Search for the cell housing the specified text and yield its [X, Y] center coordinate. 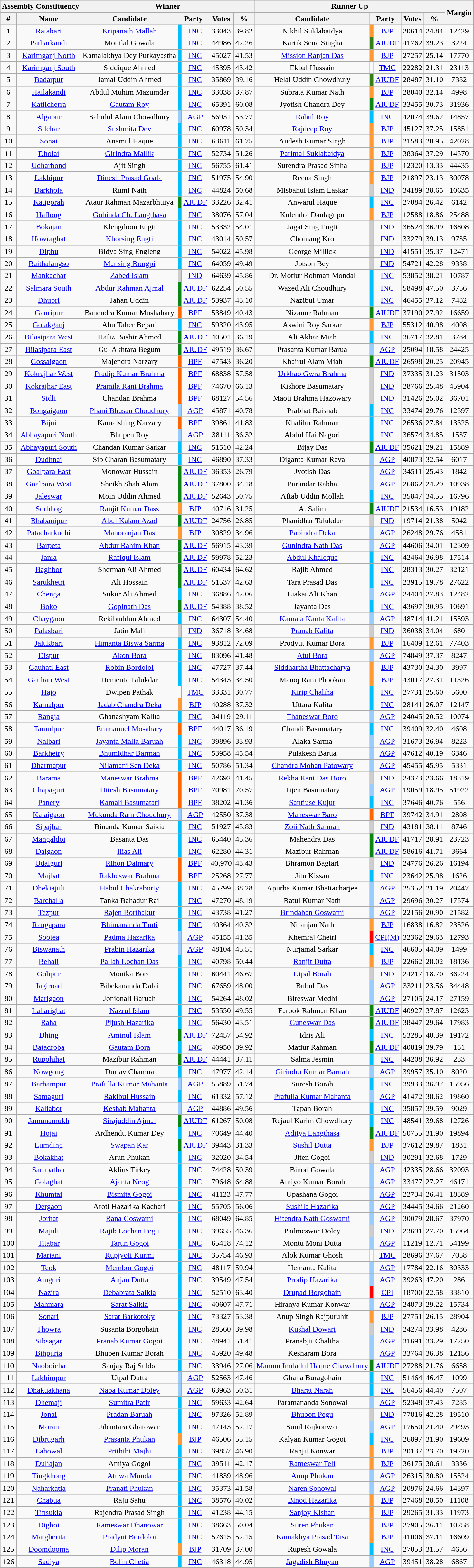
20.25 [435, 362]
40.19 [435, 753]
50.75 [244, 496]
Tingkhong [49, 1476]
Gauripur [49, 312]
46506 [221, 1439]
Bhupen Roy [129, 435]
Bhimananda Tanti [129, 925]
Bhubon Pegu [312, 1415]
23.13 [435, 178]
39511 [221, 1463]
Rumi Nath [129, 190]
Jania [49, 558]
Khalilur Rahman [312, 423]
77 [8, 962]
38663 [221, 1525]
16808 [459, 227]
52563 [221, 1378]
19714 [413, 521]
75 [8, 937]
29.64 [435, 1023]
21897 [413, 178]
39857 [221, 1451]
Bijni [49, 423]
20.52 [435, 716]
45904 [459, 386]
46318 [221, 1562]
34.68 [244, 631]
Monowar Hussain [129, 472]
12482 [459, 594]
45155 [221, 937]
65440 [221, 839]
27.06 [244, 1366]
37.33 [244, 459]
Khorsing Engti [129, 239]
35621 [413, 447]
39.79 [435, 1047]
28.66 [435, 1170]
50.44 [244, 962]
111 [8, 1378]
17784 [413, 1268]
Sorbhog [49, 508]
41.83 [244, 423]
40950 [221, 1047]
4608 [459, 729]
27.92 [435, 312]
Arun Phukan [129, 1158]
97326 [221, 1415]
Sidli [49, 398]
Keshab Mahanta [129, 1108]
31936 [459, 104]
97 [8, 1206]
Barkhetry [49, 753]
42.14 [244, 1072]
Prithibi Majhi [129, 1451]
61.41 [244, 166]
Sushila Hazarika [312, 1206]
32.40 [435, 729]
Nalbari [49, 741]
Patharkandi [49, 43]
31.23 [435, 374]
22662 [413, 962]
Aklius Tirkey [129, 1170]
Membor Gogoi [129, 1268]
7382 [459, 80]
33810 [459, 1292]
17 [8, 227]
27257 [413, 55]
Bokajan [49, 227]
Bilasipara West [49, 337]
Baithalangso [49, 263]
Lumding [49, 1145]
41762 [413, 43]
45455 [413, 766]
45.95 [435, 766]
21582 [459, 912]
Kamalakhya Dey Purkayastha [129, 55]
25094 [413, 349]
12.61 [435, 643]
54264 [221, 998]
27.84 [435, 423]
7482 [459, 300]
31.10 [435, 80]
34.30 [435, 668]
Padmeswar Doley [312, 1231]
Ardhendu Kumar Dey [129, 1133]
45920 [221, 1353]
51464 [413, 1378]
43730 [413, 668]
54.01 [244, 227]
68127 [221, 398]
54.90 [244, 178]
Guneswar Das [312, 1023]
116 [8, 1439]
35.37 [435, 251]
Bhumidhar Barman [129, 753]
Rangia [49, 716]
38202 [221, 802]
10 [8, 141]
Parimal Suklabaidya [312, 153]
12.71 [435, 1243]
23 [8, 300]
42.64 [244, 1402]
Rupesh Gowala [312, 1549]
65391 [221, 104]
23.66 [435, 778]
29265 [413, 1512]
20614 [413, 31]
59.94 [244, 1268]
101 [8, 1255]
Binod Hazarika [312, 1500]
78 [8, 974]
26.41 [435, 1194]
21534 [413, 508]
32.54 [435, 459]
37.67 [435, 1255]
Barkhola [49, 190]
Bhabanipur [49, 521]
8247 [459, 655]
Alok Kumar Ghosh [312, 1255]
Pramila Rani Brahma [129, 386]
54 [8, 680]
Chapaguri [49, 790]
10691 [459, 606]
46171 [459, 1182]
60441 [221, 974]
44.15 [244, 1512]
27731 [413, 692]
41.53 [244, 55]
39443 [221, 1145]
Gautam Roy [129, 104]
39.59 [435, 1108]
27468 [413, 1500]
Dhakuakhana [49, 1390]
Nizanur Rahman [312, 312]
Ali Hossain [129, 582]
47543 [221, 362]
Chandan Kumar Sarkar [129, 447]
Khemraj Chetri [312, 937]
24.17 [435, 998]
Gunindra Nath Das [312, 545]
Udalguri [49, 863]
3224 [459, 43]
Aditya Langthasa [312, 1133]
6 [8, 92]
32093 [459, 1170]
Rakheswar Brahma [129, 876]
Tamulpur [49, 729]
Ghanashyam Kalita [129, 716]
41.71 [435, 851]
45.86 [244, 276]
67 [8, 839]
39 [8, 496]
49 [8, 619]
40288 [221, 704]
23691 [413, 1231]
44435 [459, 166]
34.18 [244, 484]
38.65 [435, 190]
64639 [221, 276]
44208 [413, 1059]
37.25 [435, 129]
Pradyut Bordoloi [129, 1537]
Rana Goswami [129, 1219]
Abdur Rahman Ajmal [129, 288]
11973 [459, 1512]
Dudhnai [49, 459]
53852 [413, 276]
24873 [413, 1304]
16838 [413, 925]
Amguri [49, 1280]
46 [8, 582]
Sarupathar [49, 1170]
52510 [221, 1292]
Goalpara East [49, 472]
17250 [459, 1341]
23.70 [435, 1451]
35754 [221, 1255]
3 [8, 55]
59978 [221, 558]
26.42 [435, 202]
Biswanath [49, 949]
22156 [413, 912]
Kamalshing Narzary [129, 423]
41839 [221, 1476]
36.38 [435, 1353]
Dibrugarh [49, 1439]
Rafiqul Islam [129, 558]
Khairul Alam Miah [312, 362]
34445 [413, 1206]
44.95 [244, 1562]
39549 [221, 1280]
52.89 [244, 1415]
18319 [459, 778]
51 [8, 643]
35.10 [435, 1072]
15 [8, 202]
26862 [413, 484]
Abhayapuri North [49, 435]
Boko [49, 606]
93 [8, 1158]
5331 [459, 766]
12397 [459, 410]
70.57 [244, 790]
74 [8, 925]
Gopinath Das [129, 606]
21.38 [435, 521]
Thowra [49, 1329]
Behali [49, 962]
45127 [413, 129]
15524 [459, 1476]
Assembly Constituency [41, 6]
Bharat Narah [312, 1390]
58616 [413, 851]
44441 [221, 1059]
33.98 [435, 1329]
Batadroba [49, 1047]
Tara Prasad Das [312, 582]
35 [8, 447]
19172 [459, 1035]
21.76 [435, 1366]
40873 [413, 459]
98 [8, 1219]
17574 [459, 900]
Kamakhya Prasad Tasa [312, 1537]
Subrata Kumar Nath [312, 92]
Chaygaon [49, 619]
3336 [459, 1463]
16409 [413, 643]
12471 [459, 251]
24.66 [435, 1488]
24217 [413, 974]
27053 [413, 1549]
39451 [413, 1562]
41.45 [244, 778]
15889 [459, 447]
106 [8, 1316]
1626 [459, 876]
Rahul Roy [312, 116]
30.95 [435, 606]
Monilal Gowala [129, 43]
Niranjan Nath [312, 925]
40.78 [244, 410]
50.68 [244, 190]
36 [8, 459]
48.00 [244, 986]
37800 [221, 484]
76 [8, 949]
1842 [459, 472]
8223 [459, 741]
122 [8, 1512]
54199 [459, 1243]
40.02 [244, 1500]
A. Salim [312, 508]
16.53 [435, 508]
25.14 [435, 55]
82 [8, 1023]
51.26 [244, 153]
30079 [413, 1219]
31.57 [435, 1549]
131 [459, 1047]
Kokrajhar West [49, 374]
Prasanta Phukan [129, 1439]
29.87 [435, 1145]
34 [8, 435]
Dwipen Pathak [129, 692]
Jagiroad [49, 986]
Utpal Borah [312, 974]
4286 [459, 1329]
60.08 [244, 104]
37.32 [244, 704]
Jayanta Das [312, 606]
49.48 [244, 1353]
37.12 [435, 300]
Jagadish Bhuyan [312, 1562]
Bhramon Baglari [312, 863]
96 [8, 1194]
60 [8, 753]
39.62 [435, 116]
16659 [459, 312]
Anamul Haque [129, 141]
30.80 [435, 1476]
83096 [221, 655]
90 [8, 1121]
14370 [459, 153]
Raju Sahu [129, 1500]
50.34 [244, 129]
30333 [459, 1268]
26598 [413, 362]
39.92 [244, 1047]
42.63 [244, 582]
102 [8, 1268]
39263 [413, 1280]
94 [8, 1170]
Nowgong [49, 1072]
8020 [459, 1072]
20137 [413, 1451]
Kushal Dowari [312, 1329]
Jagat Sing Engti [312, 227]
36.32 [244, 435]
36.92 [435, 1059]
41238 [221, 1512]
Prodip Hazarika [312, 1280]
5600 [459, 692]
40501 [221, 337]
48 [8, 606]
15734 [459, 1304]
24.84 [435, 31]
64.88 [244, 1182]
Tezpur [49, 912]
Kamala Kanta Kalita [312, 619]
12147 [459, 704]
14857 [459, 116]
Gobinda Ch. Langthasa [129, 215]
65 [8, 815]
Jibantara Ghatowar [129, 1427]
41.21 [435, 619]
55889 [221, 1084]
47.54 [244, 1280]
99 [8, 1231]
Gohpur [49, 974]
41006 [413, 1537]
9735 [459, 239]
24776 [413, 863]
32362 [413, 937]
Rajendra Prasad Singh [129, 1512]
Naoboicha [49, 1366]
40,970 [221, 863]
Jatin Mali [129, 631]
36717 [413, 337]
Robin Bordoloi [129, 668]
26.85 [244, 521]
18700 [413, 1292]
39933 [413, 1084]
33474 [413, 410]
72457 [221, 1035]
Titabar [49, 1243]
13325 [459, 423]
41.58 [244, 1488]
38.21 [435, 276]
36175 [413, 1463]
Dhemaji [49, 1402]
Rekibuddun Ahmed [129, 619]
20976 [413, 1488]
Karimganj North [49, 55]
29.22 [435, 1304]
Udharbond [49, 166]
9 [8, 129]
56915 [221, 545]
64.85 [244, 1219]
Sarat Barkotoky [129, 1316]
64059 [221, 263]
Misbahul Islam Laskar [312, 190]
1537 [459, 435]
Kamali Basumatari [129, 802]
61.75 [244, 141]
Mansing Rongpi [129, 263]
54022 [221, 251]
36886 [221, 594]
47 [8, 594]
6142 [459, 202]
25268 [221, 876]
25352 [413, 888]
Dharmapur [49, 766]
23113 [459, 68]
126 [8, 1562]
Anjan Dutta [129, 1280]
27.27 [435, 1182]
Bilasipara East [49, 349]
41 [8, 521]
CPI(M) [387, 937]
54.92 [244, 1035]
Zoii Nath Sarmah [312, 827]
60978 [221, 129]
Ajanta Neog [129, 1182]
21583 [413, 141]
Digboi [49, 1525]
4 [8, 68]
32.41 [244, 202]
Aftab Uddin Mollah [312, 496]
24.29 [435, 484]
Gul Akhtara Begum [129, 349]
11 [8, 153]
10787 [459, 276]
47.50 [435, 288]
20447 [459, 888]
3997 [459, 668]
Montu Moni Dutta [312, 1243]
33477 [413, 1182]
29696 [413, 900]
37335 [413, 374]
43014 [221, 239]
Paramananda Sonowal [312, 1402]
Ataur Rahman Mazarbhuiya [129, 202]
65418 [221, 1243]
31709 [221, 1549]
Kripanath Mallah [129, 31]
46455 [413, 300]
Raha [49, 1023]
Audesh Kumar Singh [312, 141]
50755 [413, 1133]
Jiten Gogoi [312, 1158]
Emmanuel Mosahary [129, 729]
Panery [49, 802]
Jorhat [49, 1219]
Aswini Roy Sarkar [312, 325]
3664 [459, 851]
42692 [221, 778]
33455 [413, 104]
Upashana Gogoi [312, 1194]
Mankachar [49, 276]
31426 [413, 398]
45.54 [244, 753]
39861 [221, 423]
38076 [221, 215]
Rupjyoti Kurmi [129, 1255]
46605 [413, 949]
Himanta Biswa Sarma [129, 643]
31 [8, 398]
12 [8, 166]
Kaliabor [49, 1108]
Tinsukia [49, 1512]
53.77 [244, 116]
19720 [459, 1451]
47.46 [244, 1378]
13.33 [435, 166]
Tapan Borah [312, 1108]
42028 [459, 141]
30.73 [435, 104]
Mahmara [49, 1304]
28040 [413, 92]
Hementa Talukdar [129, 680]
28313 [413, 570]
Manoranjan Das [129, 533]
Gossaigaon [49, 362]
36.97 [435, 1084]
Sarukhetri [49, 582]
25.43 [435, 472]
36.20 [244, 362]
33.29 [435, 1341]
45395 [221, 68]
64307 [221, 619]
Ratabari [49, 31]
Barpeta [49, 545]
19860 [459, 1096]
74428 [221, 1170]
105 [8, 1304]
16 [8, 215]
Chenga [49, 594]
53 [8, 668]
19510 [459, 1415]
34.50 [244, 680]
Idris Ali [312, 1035]
Maheswar Baro [312, 815]
22734 [413, 1194]
Ranjit Kumar Dass [129, 508]
37970 [459, 1219]
36038 [413, 631]
42 [8, 533]
26.79 [244, 472]
42.24 [244, 447]
26.26 [435, 863]
Sadiya [49, 1562]
84 [8, 1047]
27.31 [435, 680]
Lakhipur [49, 178]
Binanda Kumar Saikia [129, 827]
Bolin Chetia [129, 1562]
Tijen Basumatary [312, 790]
38.11 [435, 827]
51510 [221, 447]
Jonai [49, 1415]
33043 [221, 31]
17514 [459, 558]
52 [8, 655]
77816 [413, 1415]
40.39 [435, 1035]
50786 [221, 766]
Bijay Das [312, 447]
42.26 [244, 43]
18136 [459, 962]
Pijush Hazarika [129, 1023]
74849 [413, 655]
33226 [221, 202]
12429 [459, 31]
43.39 [244, 545]
43738 [221, 912]
52348 [413, 1402]
49519 [221, 349]
Pranab Kumar Gogoi [129, 1341]
Brindaban Goswami [312, 912]
Pulakesh Barua [312, 753]
33331 [221, 692]
41.48 [244, 655]
Goalpara West [49, 484]
45.83 [244, 827]
Rajen Borthakur [129, 912]
117 [8, 1451]
Sibsagar [49, 1341]
45.51 [244, 949]
Bibekananda Dalai [129, 986]
Mahendra Das [312, 839]
49.49 [244, 263]
45 [8, 570]
68049 [221, 1219]
27751 [413, 1316]
34.96 [244, 533]
Amiyo Kumar Borah [312, 1182]
48117 [221, 1268]
Ali Akbar Miah [312, 337]
39742 [413, 815]
Patacharkuchi [49, 533]
41.35 [244, 937]
24045 [413, 716]
45027 [221, 55]
Laharighat [49, 1010]
33 [8, 423]
Katigorah [49, 202]
5042 [459, 521]
10635 [459, 190]
Moran [49, 1427]
46.36 [244, 1231]
Rejaul Karim Chowdhury [312, 1121]
Liakat Ali Khan [312, 594]
Sahidul Alam Chowdhury [129, 116]
Durlav Chamua [129, 1072]
Abdul Khaleque [312, 558]
45.36 [244, 839]
Drupad Borgohain [312, 1292]
Kalyan Kumar Gogoi [312, 1439]
Nazira [49, 1292]
53550 [221, 1010]
Sib Charan Basumatary [129, 459]
21 [8, 276]
Rameswar Teli [312, 1463]
40 [8, 508]
21.19 [435, 888]
Sherman Ali Ahmed [129, 570]
53937 [221, 300]
34448 [459, 986]
Rajdeep Roy [312, 129]
Hitendra Nath Goswami [312, 1219]
Khumtai [49, 1194]
62280 [221, 851]
Pallab Lochan Das [129, 962]
Sanjoy Kishan [312, 1512]
66 [8, 827]
63.40 [244, 1292]
1729 [459, 1158]
40716 [221, 508]
47270 [221, 900]
Atul Bora [312, 655]
13 [8, 178]
43 [8, 545]
40819 [413, 1047]
Utpal Dutta [129, 1378]
Klengdoon Engti [129, 227]
Mariani [49, 1255]
47143 [221, 1427]
Naba Kumar Doley [129, 1390]
3784 [459, 337]
44606 [413, 545]
7507 [459, 1390]
42.06 [244, 594]
88 [8, 1096]
Golakganj [49, 325]
Basanta Das [129, 839]
Kokrajhar East [49, 386]
70649 [221, 1133]
60434 [221, 570]
7285 [459, 1402]
Pranati Phukan [129, 1488]
Sonari [49, 1316]
51975 [221, 178]
Pranabjit Chaliha [312, 1341]
73 [8, 912]
Rajib Lochan Pegu [129, 1231]
Mukunda Ram Choudhury [129, 815]
1831 [459, 1145]
12793 [459, 937]
Reena Singh [312, 178]
54343 [221, 680]
Hemanta Kalita [312, 1268]
42464 [413, 558]
33764 [413, 1353]
41551 [413, 251]
39.68 [435, 1121]
28.91 [435, 839]
10758 [459, 1525]
22.16 [435, 1268]
47977 [221, 1072]
46890 [221, 459]
Kamalpur [49, 704]
38 [8, 484]
Hafiz Bashir Ahmed [129, 337]
10074 [459, 716]
56456 [413, 1390]
38111 [221, 435]
27288 [413, 1366]
53849 [221, 312]
24 [8, 312]
4581 [459, 533]
53.38 [244, 1316]
7 [8, 104]
30.77 [244, 692]
Lakhimpur [49, 1378]
34.85 [435, 435]
28560 [221, 1329]
51.34 [244, 766]
27.83 [435, 594]
41472 [413, 1096]
42.17 [244, 1463]
28 [8, 362]
61 [8, 766]
Ranjit Dutta [312, 962]
18.58 [435, 349]
Prodyut Kumar Bora [312, 643]
4008 [459, 325]
54388 [221, 606]
40927 [413, 1010]
Kartik Sena Singha [312, 43]
15964 [459, 1231]
46.90 [244, 1451]
31503 [459, 374]
Sumitra Patir [129, 1402]
Jamal Uddin Ahmed [129, 80]
Suresh Borah [312, 1084]
Rakibul Hussain [129, 1096]
68 [8, 851]
48541 [413, 1121]
114 [8, 1415]
9029 [459, 1108]
33038 [221, 92]
Matiur Rahman [312, 1047]
Moin Uddin Ahmed [129, 496]
26.94 [435, 741]
45871 [221, 410]
Susanta Borgohain [129, 1329]
17983 [459, 1023]
24425 [459, 349]
44986 [221, 43]
Mission Ranjan Das [312, 55]
Suren Phukan [312, 1525]
38447 [413, 1023]
44824 [221, 190]
79 [8, 986]
23915 [413, 582]
Naharkatia [49, 1488]
Sarat Saikia [129, 1304]
33946 [221, 1366]
43697 [413, 606]
17770 [459, 55]
Sootea [49, 937]
10938 [459, 484]
1099 [459, 1378]
18.86 [435, 215]
Padma Hazarika [129, 937]
41123 [221, 1194]
31691 [413, 1341]
51922 [459, 790]
Atuwa Munda [129, 1476]
35847 [413, 496]
109 [8, 1353]
37.29 [435, 153]
Habul Chakraborty [129, 888]
95 [8, 1182]
40798 [221, 962]
25.60 [435, 692]
Bismita Gogoi [129, 1194]
556 [459, 802]
46.47 [435, 1378]
Zabed Islam [129, 276]
63963 [221, 1390]
51.41 [244, 1341]
83 [8, 1035]
6017 [459, 459]
Mamun Imdadul Haque Chawdhury [312, 1366]
108 [8, 1341]
36224 [459, 974]
Diganta Kumar Rava [312, 459]
Marigaon [49, 998]
Jayanta Malla Baruah [129, 741]
Rupohihat [49, 1059]
Prasanta Kumar Barua [312, 349]
Gauhati East [49, 668]
91 [8, 1133]
51537 [221, 582]
28141 [413, 704]
Abdul Muhim Mazumdar [129, 92]
28.50 [435, 1500]
Jyotish Chandra Dey [312, 104]
57.17 [244, 1427]
Dilip Moran [129, 1549]
22 [8, 288]
23723 [459, 839]
32.68 [435, 1158]
39896 [221, 741]
74.12 [244, 1243]
34.04 [435, 631]
Farook Rahman Khan [312, 1010]
34.66 [435, 1206]
123 [8, 1525]
Diphu [49, 251]
30829 [221, 533]
113 [8, 1402]
Sanjay Raj Subba [129, 1366]
Chandi Basumatary [312, 729]
Sunil Rajkonwar [312, 1427]
Majendra Narzary [129, 362]
42335 [413, 1170]
Abhayapuri South [49, 447]
16194 [459, 863]
27084 [413, 202]
34.54 [244, 1158]
Doomdooma [49, 1549]
Chomang Kro [312, 239]
20945 [459, 362]
Katlicherra [49, 104]
119 [8, 1476]
103 [8, 1280]
Rameswar Dhanowar [129, 1525]
43.95 [244, 325]
36353 [221, 472]
120 [8, 1488]
23642 [413, 876]
45799 [221, 888]
Akon Bora [129, 655]
Rihon Daimary [129, 863]
Jadab Chandra Deka [129, 704]
Phanidhar Talukdar [312, 521]
71 [8, 888]
Mangaldoi [49, 839]
56755 [221, 166]
Anup Phukan [312, 1476]
58 [8, 729]
44.31 [244, 851]
80 [8, 998]
57.12 [244, 1096]
Bubul Das [312, 986]
Thaneswar Boro [312, 716]
Chabua [49, 1500]
86 [8, 1072]
27 [8, 349]
24373 [413, 778]
44 [8, 558]
52643 [221, 496]
22.58 [435, 1292]
26248 [413, 533]
Salmara South [49, 288]
49.56 [244, 1108]
Karimganj South [49, 68]
Hailakandi [49, 92]
33279 [413, 239]
57615 [221, 1537]
Runner Up [350, 6]
62254 [221, 288]
41.36 [244, 802]
44886 [221, 1108]
21.31 [435, 68]
1 [8, 31]
Debabrata Saikia [129, 1292]
Monika Bora [129, 974]
Jyotish Das [312, 472]
39.16 [244, 80]
70 [8, 876]
57 [8, 716]
100 [8, 1243]
2 [8, 43]
121 [8, 1500]
18.70 [435, 974]
Sushil Dutta [312, 1145]
85 [8, 1059]
39.13 [435, 239]
Ghana Buragohain [312, 1378]
38576 [221, 1500]
Algapur [49, 116]
Hajo [49, 692]
52.15 [244, 1537]
37.44 [244, 668]
26315 [413, 1476]
Dholai [49, 153]
Phani Bhusan Choudhury [129, 410]
Gauhati West [49, 680]
57.58 [244, 374]
37.38 [244, 815]
67659 [221, 986]
5 [8, 80]
Chandan Brahma [129, 398]
21260 [459, 1206]
30291 [413, 1158]
43017 [413, 680]
Kalaigaon [49, 815]
12156 [459, 1353]
48.02 [244, 998]
Majbat [49, 876]
Howraghat [49, 239]
46.67 [244, 974]
47.77 [244, 1194]
34119 [221, 716]
6658 [459, 1366]
43.10 [244, 300]
11219 [413, 1243]
23526 [459, 925]
233 [459, 1059]
34.55 [435, 496]
Ilias Ali [129, 851]
38.61 [435, 1463]
Apurba Kumar Bhattacharjee [312, 888]
16.82 [435, 925]
35373 [221, 1488]
63 [8, 790]
Lahowal [49, 1451]
Kulendra Daulagupu [312, 215]
Nilamani Sen Deka [129, 766]
43.42 [244, 68]
Abu Taher Bepari [129, 325]
Duliajan [49, 1463]
63611 [221, 141]
Swapan Kar [129, 1145]
21.40 [435, 1427]
40.98 [435, 325]
56.06 [244, 1206]
53958 [221, 753]
48.96 [244, 1476]
115 [8, 1427]
24404 [413, 594]
32.81 [435, 337]
37.43 [435, 1402]
35857 [413, 1108]
Aminul Islam [129, 1035]
George Millick [312, 251]
Binod Gowala [312, 1170]
49.55 [244, 1010]
50.55 [244, 288]
Siddhartha Bhattacharya [312, 668]
39957 [413, 1072]
54721 [413, 263]
# [8, 19]
30078 [459, 178]
55705 [221, 1206]
72.09 [244, 643]
3756 [459, 288]
Purandar Rabha [312, 484]
32 [8, 410]
28696 [413, 1255]
286 [459, 1280]
29.21 [435, 447]
Hojai [49, 1133]
Dalgaon [49, 851]
36574 [413, 435]
112 [8, 1390]
27159 [459, 998]
Bidya Sing Engleng [129, 251]
19894 [459, 1133]
37.00 [244, 1549]
56430 [221, 1023]
Teok [49, 1268]
12623 [459, 1010]
Kirip Chaliha [312, 692]
37646 [413, 802]
Barhampur [49, 1084]
72 [8, 900]
28487 [413, 80]
Silchar [49, 129]
Bireswar Medhi [312, 998]
35869 [221, 80]
4656 [459, 1549]
39655 [221, 1231]
48104 [221, 949]
19609 [459, 1439]
48941 [221, 1341]
79648 [221, 1182]
55 [8, 692]
Alaka Sarma [312, 741]
Nazrul Islam [129, 1010]
Nazibul Umar [312, 300]
43.51 [244, 1023]
Hitesh Basumatary [129, 790]
92 [8, 1145]
680 [459, 631]
27105 [413, 998]
Wazed Ali Choudhury [312, 288]
26.07 [435, 704]
Naren Sonowal [312, 1488]
Palasbari [49, 631]
Bongaigaon [49, 410]
39.82 [244, 31]
Pranab Kalita [312, 631]
50.39 [244, 1170]
47612 [413, 753]
Baghbor [49, 570]
8 [8, 116]
Ratul Kumar Nath [312, 900]
29 [8, 374]
Dispur [49, 655]
29.63 [435, 937]
Hiranya Kumar Konwar [312, 1304]
Name [49, 19]
28904 [459, 1316]
Jahan Uddin [129, 300]
110 [8, 1366]
Haflong [49, 215]
50.08 [244, 1121]
17650 [413, 1427]
Sheikh Shah Alam [129, 484]
Bokakhat [49, 1158]
50 [8, 631]
19182 [459, 508]
19059 [413, 790]
39.23 [435, 43]
Sukur Ali Ahmed [129, 594]
Amiya Gogoi [129, 1463]
40.43 [244, 312]
37190 [413, 312]
Golaghat [49, 1182]
Pradan Baruah [129, 1415]
25.98 [435, 876]
50.04 [244, 1525]
39409 [413, 729]
Abdur Rahim Khan [129, 545]
36524 [413, 227]
Uttara Kalita [312, 704]
61267 [221, 1121]
19.78 [435, 582]
62 [8, 778]
41.27 [244, 912]
87 [8, 1084]
36.98 [435, 558]
14 [8, 190]
44.09 [435, 949]
Banendra Kumar Mushahary [129, 312]
54.40 [244, 619]
Barchalla [49, 900]
54.56 [244, 398]
38.52 [244, 606]
Kishore Basumatary [312, 386]
81 [8, 1010]
70981 [221, 790]
Jotson Bey [312, 263]
Bihpuria [49, 1353]
55312 [413, 325]
66.13 [244, 386]
Urkhao Gwra Brahma [312, 374]
43.43 [244, 863]
59320 [221, 325]
Nurjamal Sarkar [312, 949]
38364 [413, 153]
124 [8, 1537]
Tarun Gogoi [129, 1243]
Kesharam Bora [312, 1353]
51.74 [244, 1084]
27.70 [435, 1231]
14397 [459, 1488]
34.01 [435, 545]
18.95 [435, 790]
9338 [459, 263]
Ajit Singh [129, 166]
27905 [413, 1525]
55.15 [244, 1439]
Sonai [49, 141]
Pradip Kumar Brahma [129, 374]
34.91 [435, 815]
32121 [459, 570]
59 [8, 741]
Ranjit Konwar [312, 1451]
43181 [413, 827]
16609 [459, 1537]
33.93 [244, 741]
Dhing [49, 1035]
Maoti Brahma Hazowary [312, 398]
1499 [459, 949]
36718 [221, 631]
37612 [413, 1145]
28766 [413, 386]
42550 [221, 815]
69 [8, 863]
Abdul Hai Nagori [312, 435]
32020 [221, 1158]
Rangapara [49, 925]
Badarpur [49, 80]
30 [8, 386]
93812 [221, 643]
42074 [413, 116]
20 [8, 263]
15593 [459, 619]
12320 [413, 166]
74670 [221, 386]
20.90 [435, 912]
58498 [413, 288]
36.67 [244, 349]
36.11 [435, 1525]
Dhubri [49, 300]
8746 [459, 827]
45.98 [244, 251]
Sushmita Dev [129, 129]
40607 [221, 1304]
34511 [413, 472]
Ekbal Hussain [312, 68]
47.71 [244, 1304]
Jaleswar [49, 496]
25 [8, 325]
25488 [459, 215]
25.48 [435, 386]
23.56 [435, 986]
24274 [413, 1329]
Girindra Kumar Baruah [312, 1072]
40.32 [244, 925]
40364 [221, 925]
64.62 [244, 570]
Dinesh Prasad Goala [129, 178]
Gautam Bora [129, 1047]
27622 [459, 582]
73327 [221, 1316]
Margherita [49, 1537]
7058 [459, 1255]
Manoj Ram Phookan [312, 680]
59633 [221, 1402]
Margin [459, 13]
12726 [459, 1121]
Anwarul Haque [312, 202]
6867 [459, 1562]
18389 [459, 1194]
12309 [459, 545]
50.31 [244, 1390]
Santiuse Kujur [312, 802]
52734 [221, 153]
Siddique Ahmed [129, 68]
28.67 [435, 1219]
18 [8, 239]
Abul Kalam Azad [129, 521]
22282 [413, 68]
16796 [459, 496]
Tanka Bahadur Rai [129, 900]
107 [8, 1329]
39.98 [244, 1329]
26897 [413, 1439]
11326 [459, 680]
31673 [413, 741]
Rekha Rani Das Boro [312, 778]
51927 [221, 827]
26536 [413, 423]
Winner [167, 6]
33211 [413, 986]
41717 [413, 839]
37 [8, 472]
Prabhat Baisnab [312, 410]
29493 [459, 1427]
Jamunamukh [49, 1121]
Bhupen Kumar Borah [129, 1353]
32.14 [435, 92]
Chandra Mohan Patowary [312, 766]
Jitu Kissan [312, 876]
27.77 [244, 876]
48714 [413, 619]
37.37 [435, 655]
Jalukbari [49, 643]
6346 [459, 753]
125 [8, 1549]
Barama [49, 778]
Girindra Mallik [129, 153]
68838 [221, 374]
Helal Uddin Chowdhury [312, 80]
64 [8, 802]
47727 [221, 668]
Dhekiajuli [49, 888]
25.02 [435, 398]
57.04 [244, 215]
Nikhil Suklabaidya [312, 31]
4998 [459, 92]
Sirajuddin Ajmal [129, 1121]
Anup Singh Rajpuruhit [312, 1316]
118 [8, 1463]
48.19 [244, 900]
Rajib Ahmed [312, 570]
Majuli [49, 1231]
89 [8, 1108]
56931 [221, 116]
77403 [459, 643]
2808 [459, 815]
38.62 [435, 1096]
53285 [413, 1035]
Pabindra Deka [312, 533]
CPI [387, 1292]
15851 [459, 129]
12588 [413, 215]
Maneswar Brahma [129, 778]
50.57 [244, 239]
61332 [221, 1096]
Surendra Prasad Sinha [312, 166]
104 [8, 1292]
20.95 [435, 141]
11108 [459, 1500]
29.11 [244, 716]
34189 [413, 190]
Samaguri [49, 1096]
26 [8, 337]
36.99 [435, 227]
Sipajhar [49, 827]
28.02 [435, 962]
44017 [221, 729]
Dergaon [49, 1206]
40.76 [435, 802]
53332 [221, 227]
Jonjonali Baruah [129, 998]
36701 [459, 398]
47.20 [435, 1280]
26.15 [435, 1316]
31.25 [244, 508]
19 [8, 251]
56 [8, 704]
Prabin Hazarika [129, 949]
15956 [459, 1084]
Aroti Hazarika Kachari [129, 1206]
Salma Jesmin [312, 1059]
52.23 [244, 558]
24756 [221, 521]
46.93 [244, 1255]
Dr. Motiur Rohman Mondal [312, 276]
